Detect which cell encompasses the target text, then output its (x, y) center coordinate. 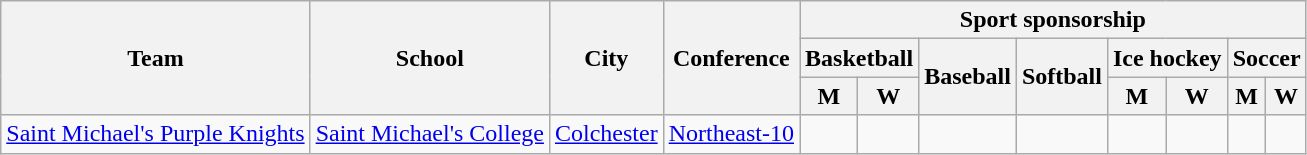
Northeast-10 (731, 134)
Colchester (606, 134)
Conference (731, 58)
Ice hockey (1167, 58)
Baseball (968, 77)
School (430, 58)
Saint Michael's College (430, 134)
Team (156, 58)
Sport sponsorship (1054, 20)
Saint Michael's Purple Knights (156, 134)
Softball (1062, 77)
Soccer (1266, 58)
City (606, 58)
Basketball (860, 58)
